Return the (x, y) coordinate for the center point of the cell that contains the specified text.  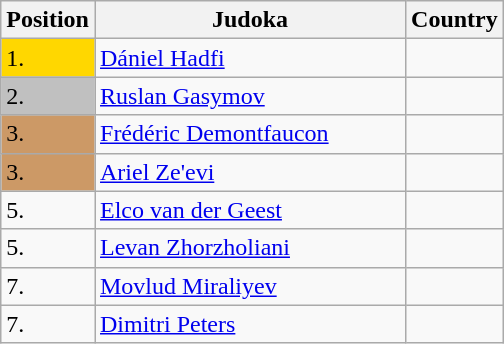
Elco van der Geest (250, 210)
Position (48, 20)
Dimitri Peters (250, 324)
1. (48, 58)
Ruslan Gasymov (250, 96)
Levan Zhorzholiani (250, 248)
Frédéric Demontfaucon (250, 134)
Judoka (250, 20)
Dániel Hadfi (250, 58)
Ariel Ze'evi (250, 172)
2. (48, 96)
Country (455, 20)
Movlud Miraliyev (250, 286)
